Return [x, y] of the center of cell containing provided text 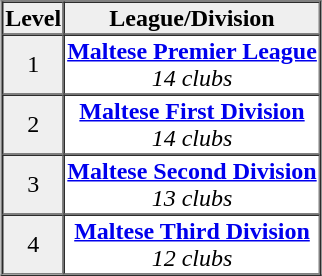
League/Division [192, 18]
Maltese Second Division13 clubs [192, 184]
1 [33, 64]
Maltese Premier League14 clubs [192, 64]
4 [33, 244]
Maltese First Division14 clubs [192, 124]
2 [33, 124]
Level [33, 18]
3 [33, 184]
Maltese Third Division12 clubs [192, 244]
